For the text-containing cell, return its midpoint in [x, y] coordinate format. 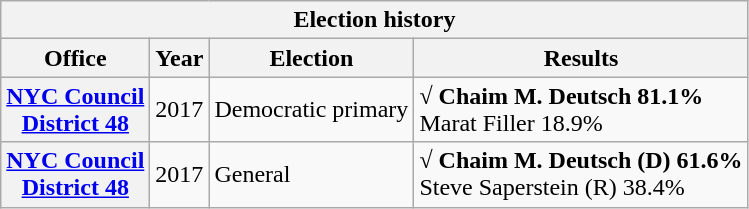
Election [312, 58]
Democratic primary [312, 110]
Year [180, 58]
General [312, 174]
√ Chaim M. Deutsch (D) 61.6%Steve Saperstein (R) 38.4% [581, 174]
Results [581, 58]
Office [76, 58]
√ Chaim M. Deutsch 81.1%Marat Filler 18.9% [581, 110]
Election history [374, 20]
